Return the [x, y] coordinate for the center point of the cell that contains the specified text.  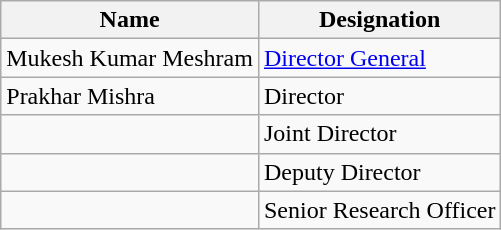
Name [130, 20]
Director General [380, 58]
Deputy Director [380, 172]
Joint Director [380, 134]
Prakhar Mishra [130, 96]
Director [380, 96]
Designation [380, 20]
Mukesh Kumar Meshram [130, 58]
Senior Research Officer [380, 210]
